Determine the [x, y] coordinate at the center of the cell enclosing the given text.  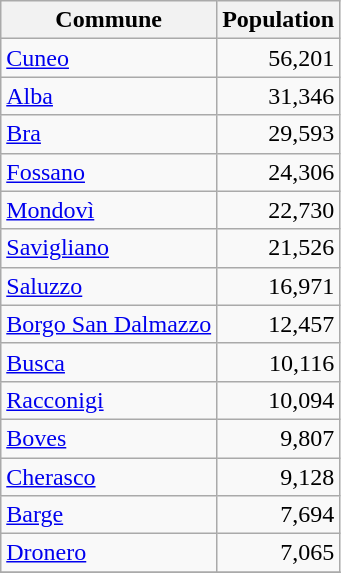
29,593 [278, 134]
Barge [109, 515]
31,346 [278, 96]
Bra [109, 134]
22,730 [278, 210]
Busca [109, 362]
Cherasco [109, 477]
Saluzzo [109, 286]
10,094 [278, 400]
Commune [109, 20]
Boves [109, 438]
10,116 [278, 362]
Population [278, 20]
12,457 [278, 324]
9,807 [278, 438]
56,201 [278, 58]
Alba [109, 96]
Fossano [109, 172]
21,526 [278, 248]
9,128 [278, 477]
Mondovì [109, 210]
24,306 [278, 172]
Savigliano [109, 248]
Cuneo [109, 58]
Borgo San Dalmazzo [109, 324]
Dronero [109, 553]
7,694 [278, 515]
16,971 [278, 286]
Racconigi [109, 400]
7,065 [278, 553]
